Extract the [x, y] coordinate from the center of the cell holding the provided text.  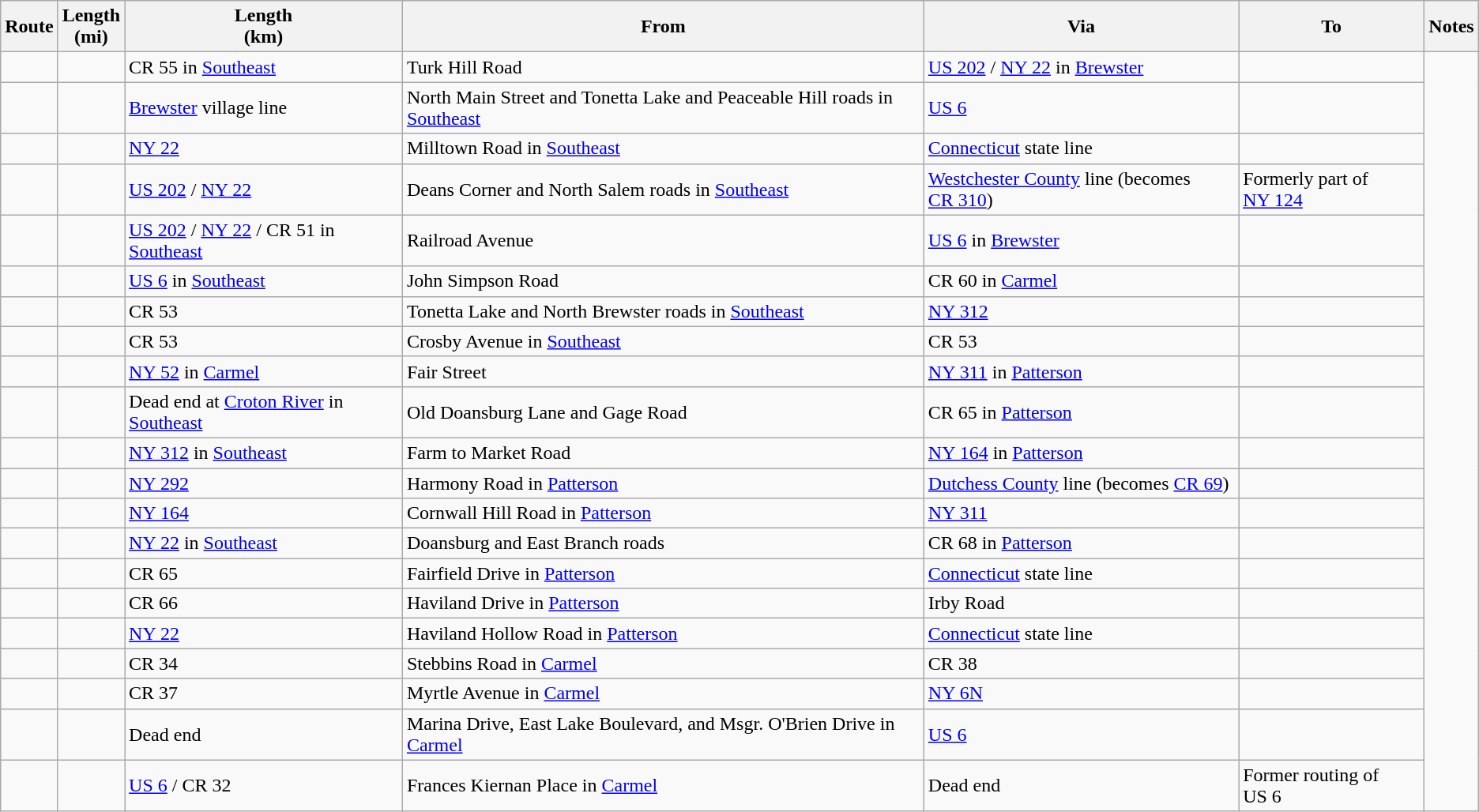
US 202 / NY 22 [264, 190]
Haviland Drive in Patterson [663, 603]
Myrtle Avenue in Carmel [663, 694]
Harmony Road in Patterson [663, 483]
NY 311 [1081, 513]
Former routing of US 6 [1332, 785]
Cornwall Hill Road in Patterson [663, 513]
NY 164 in Patterson [1081, 453]
Length(km) [264, 27]
Marina Drive, East Lake Boulevard, and Msgr. O'Brien Drive in Carmel [663, 735]
NY 6N [1081, 694]
CR 55 in Southeast [264, 67]
From [663, 27]
Old Doansburg Lane and Gage Road [663, 412]
Tonetta Lake and North Brewster roads in Southeast [663, 311]
CR 37 [264, 694]
Stebbins Road in Carmel [663, 664]
NY 311 in Patterson [1081, 371]
NY 22 in Southeast [264, 543]
Irby Road [1081, 603]
CR 65 [264, 573]
US 6 in Southeast [264, 281]
CR 34 [264, 664]
Deans Corner and North Salem roads in Southeast [663, 190]
To [1332, 27]
NY 312 [1081, 311]
Crosby Avenue in Southeast [663, 341]
North Main Street and Tonetta Lake and Peaceable Hill roads in Southeast [663, 107]
US 202 / NY 22 / CR 51 in Southeast [264, 240]
Farm to Market Road [663, 453]
NY 52 in Carmel [264, 371]
Frances Kiernan Place in Carmel [663, 785]
NY 312 in Southeast [264, 453]
CR 60 in Carmel [1081, 281]
Route [29, 27]
Turk Hill Road [663, 67]
US 6 / CR 32 [264, 785]
Westchester County line (becomes CR 310) [1081, 190]
US 202 / NY 22 in Brewster [1081, 67]
Length(mi) [91, 27]
Via [1081, 27]
CR 38 [1081, 664]
CR 66 [264, 603]
Formerly part of NY 124 [1332, 190]
Haviland Hollow Road in Patterson [663, 633]
Fairfield Drive in Patterson [663, 573]
Dead end at Croton River in Southeast [264, 412]
Dutchess County line (becomes CR 69) [1081, 483]
John Simpson Road [663, 281]
Milltown Road in Southeast [663, 148]
Notes [1451, 27]
NY 292 [264, 483]
CR 68 in Patterson [1081, 543]
Fair Street [663, 371]
Railroad Avenue [663, 240]
Doansburg and East Branch roads [663, 543]
NY 164 [264, 513]
Brewster village line [264, 107]
CR 65 in Patterson [1081, 412]
US 6 in Brewster [1081, 240]
